Search for the cell housing the specified text and yield its (X, Y) center coordinate. 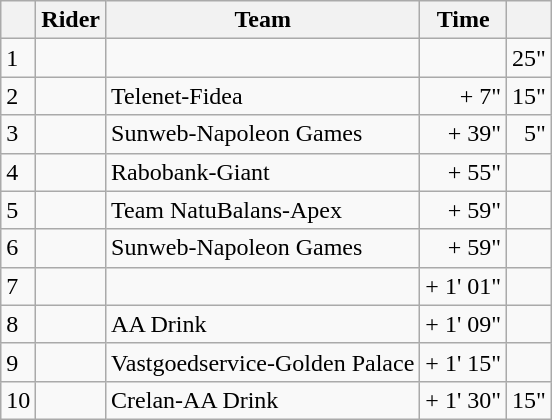
+ 55" (464, 172)
+ 7" (464, 96)
Team (263, 20)
+ 1' 30" (464, 400)
AA Drink (263, 324)
6 (18, 248)
5 (18, 210)
+ 1' 15" (464, 362)
Time (464, 20)
9 (18, 362)
4 (18, 172)
10 (18, 400)
Crelan-AA Drink (263, 400)
7 (18, 286)
+ 39" (464, 134)
Rider (71, 20)
1 (18, 58)
Vastgoedservice-Golden Palace (263, 362)
8 (18, 324)
Telenet-Fidea (263, 96)
25" (530, 58)
+ 1' 01" (464, 286)
3 (18, 134)
Rabobank-Giant (263, 172)
Team NatuBalans-Apex (263, 210)
5" (530, 134)
2 (18, 96)
+ 1' 09" (464, 324)
